Find where the given text appears and provide that cell's center as [X, Y] coordinate. 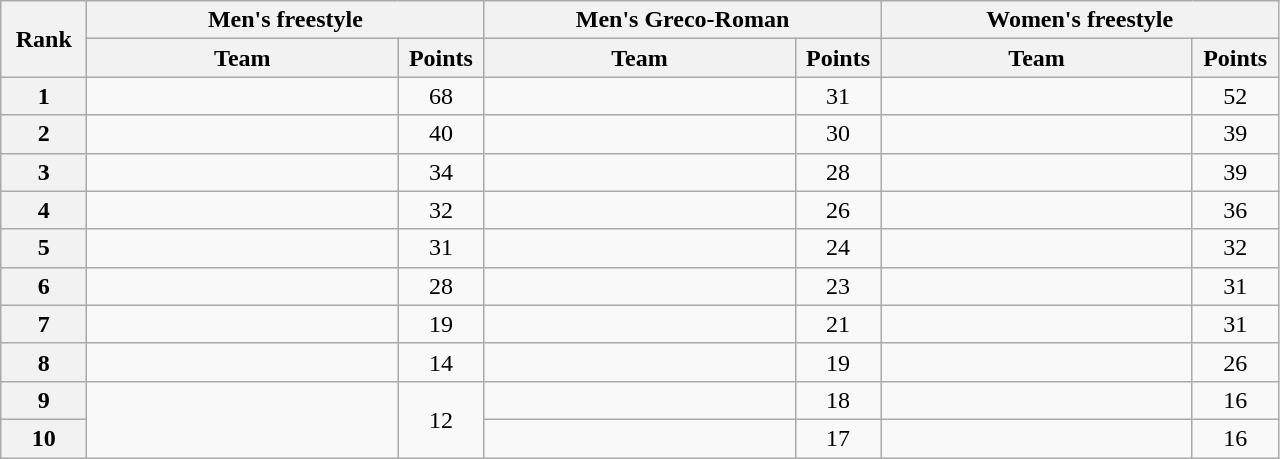
6 [44, 286]
3 [44, 172]
4 [44, 210]
12 [441, 419]
18 [838, 400]
24 [838, 248]
52 [1235, 96]
Men's freestyle [286, 20]
23 [838, 286]
40 [441, 134]
21 [838, 324]
14 [441, 362]
36 [1235, 210]
8 [44, 362]
10 [44, 438]
5 [44, 248]
7 [44, 324]
9 [44, 400]
30 [838, 134]
Rank [44, 39]
17 [838, 438]
Women's freestyle [1080, 20]
1 [44, 96]
34 [441, 172]
Men's Greco-Roman [682, 20]
68 [441, 96]
2 [44, 134]
